Determine the (X, Y) coordinate at the center of the cell enclosing the given text.  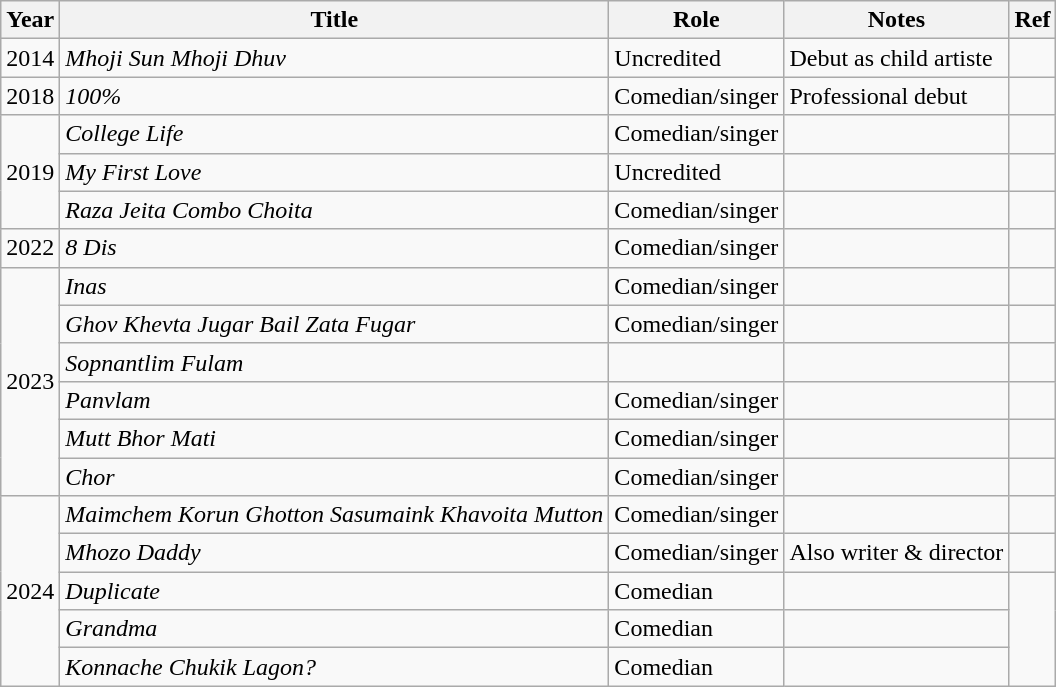
Mutt Bhor Mati (334, 438)
Sopnantlim Fulam (334, 362)
8 Dis (334, 248)
2023 (30, 381)
Role (696, 20)
Title (334, 20)
2014 (30, 58)
Also writer & director (896, 553)
100% (334, 96)
College Life (334, 134)
Maimchem Korun Ghotton Sasumaink Khavoita Mutton (334, 515)
My First Love (334, 172)
Grandma (334, 629)
2019 (30, 172)
Year (30, 20)
Ghov Khevta Jugar Bail Zata Fugar (334, 324)
Notes (896, 20)
2018 (30, 96)
Konnache Chukik Lagon? (334, 667)
Chor (334, 477)
Debut as child artiste (896, 58)
Mhozo Daddy (334, 553)
Ref (1032, 20)
2024 (30, 591)
Panvlam (334, 400)
Duplicate (334, 591)
Raza Jeita Combo Choita (334, 210)
Mhoji Sun Mhoji Dhuv (334, 58)
Inas (334, 286)
Professional debut (896, 96)
2022 (30, 248)
